Capture the cell that displays the provided text and extract its [X, Y] central coordinate. 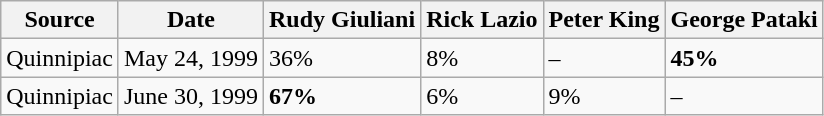
George Pataki [744, 20]
Peter King [604, 20]
67% [342, 96]
45% [744, 58]
36% [342, 58]
6% [482, 96]
Rudy Giuliani [342, 20]
8% [482, 58]
Source [60, 20]
Date [190, 20]
June 30, 1999 [190, 96]
9% [604, 96]
May 24, 1999 [190, 58]
Rick Lazio [482, 20]
